Search for the cell housing the specified text and yield its (X, Y) center coordinate. 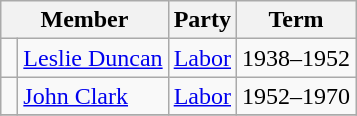
Leslie Duncan (93, 58)
John Clark (93, 96)
Party (202, 20)
1952–1970 (296, 96)
1938–1952 (296, 58)
Term (296, 20)
Member (84, 20)
